Search for the cell housing the specified text and yield its (x, y) center coordinate. 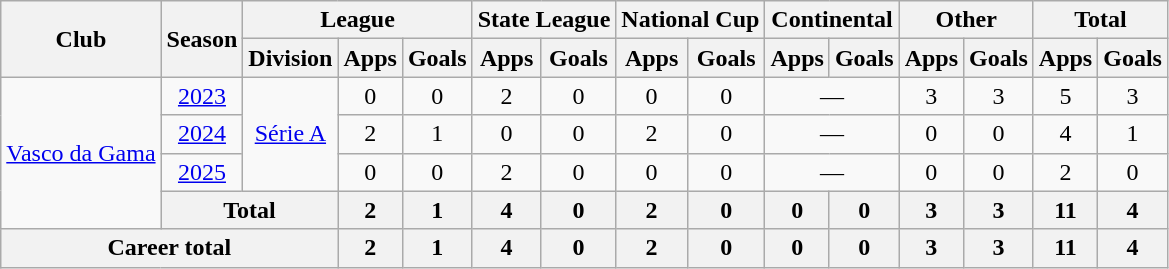
Série A (290, 134)
Continental (832, 20)
Season (202, 39)
Vasco da Gama (81, 153)
League (358, 20)
2025 (202, 172)
Other (966, 20)
Division (290, 58)
2023 (202, 96)
5 (1065, 96)
State League (544, 20)
Career total (170, 248)
Club (81, 39)
National Cup (690, 20)
2024 (202, 134)
